Output the [X, Y] coordinate of the center of the cell containing the given text.  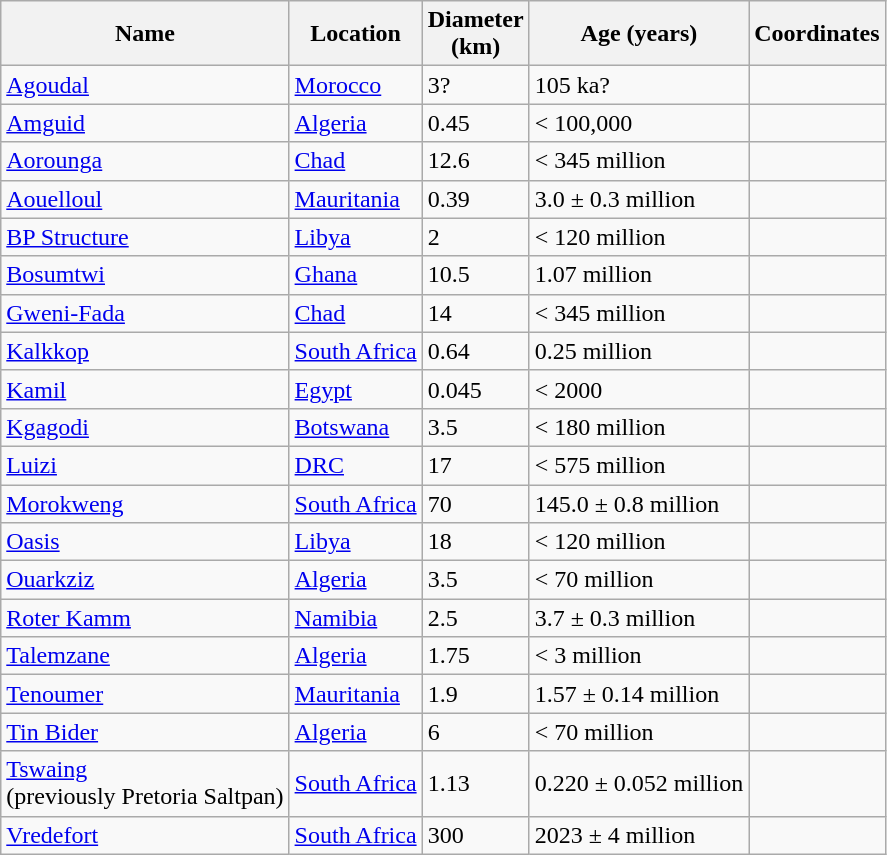
Ghana [356, 275]
1.07 million [639, 275]
6 [476, 732]
17 [476, 465]
Luizi [145, 465]
Tswaing(previously Pretoria Saltpan) [145, 784]
2 [476, 237]
Location [356, 34]
Tenoumer [145, 694]
Namibia [356, 618]
Aouelloul [145, 199]
14 [476, 313]
Name [145, 34]
Roter Kamm [145, 618]
< 100,000 [639, 123]
12.6 [476, 161]
3? [476, 85]
18 [476, 542]
Vredefort [145, 835]
1.57 ± 0.14 million [639, 694]
105 ka? [639, 85]
Agoudal [145, 85]
Tin Bider [145, 732]
BP Structure [145, 237]
Ouarkziz [145, 580]
Botswana [356, 427]
Kgagodi [145, 427]
Morokweng [145, 503]
300 [476, 835]
2023 ± 4 million [639, 835]
Age (years) [639, 34]
Egypt [356, 389]
Coordinates [817, 34]
0.25 million [639, 351]
1.75 [476, 656]
Oasis [145, 542]
0.45 [476, 123]
145.0 ± 0.8 million [639, 503]
Bosumtwi [145, 275]
Kalkkop [145, 351]
< 180 million [639, 427]
Gweni-Fada [145, 313]
0.64 [476, 351]
0.045 [476, 389]
10.5 [476, 275]
DRC [356, 465]
2.5 [476, 618]
3.7 ± 0.3 million [639, 618]
1.9 [476, 694]
0.39 [476, 199]
70 [476, 503]
< 3 million [639, 656]
Aorounga [145, 161]
Kamil [145, 389]
3.0 ± 0.3 million [639, 199]
Talemzane [145, 656]
Morocco [356, 85]
Amguid [145, 123]
< 575 million [639, 465]
< 2000 [639, 389]
Diameter(km) [476, 34]
0.220 ± 0.052 million [639, 784]
1.13 [476, 784]
